Capture the cell that displays the provided text and extract its [X, Y] central coordinate. 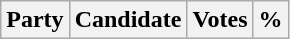
Party [35, 20]
Candidate [128, 20]
% [270, 20]
Votes [220, 20]
